Search for the cell housing the specified text and yield its (X, Y) center coordinate. 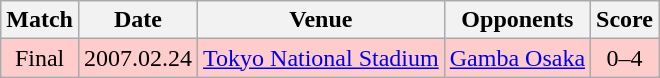
Final (40, 58)
Score (625, 20)
Match (40, 20)
Opponents (517, 20)
Venue (322, 20)
2007.02.24 (138, 58)
Tokyo National Stadium (322, 58)
Date (138, 20)
0–4 (625, 58)
Gamba Osaka (517, 58)
